Output the (x, y) coordinate of the center of the cell containing the given text.  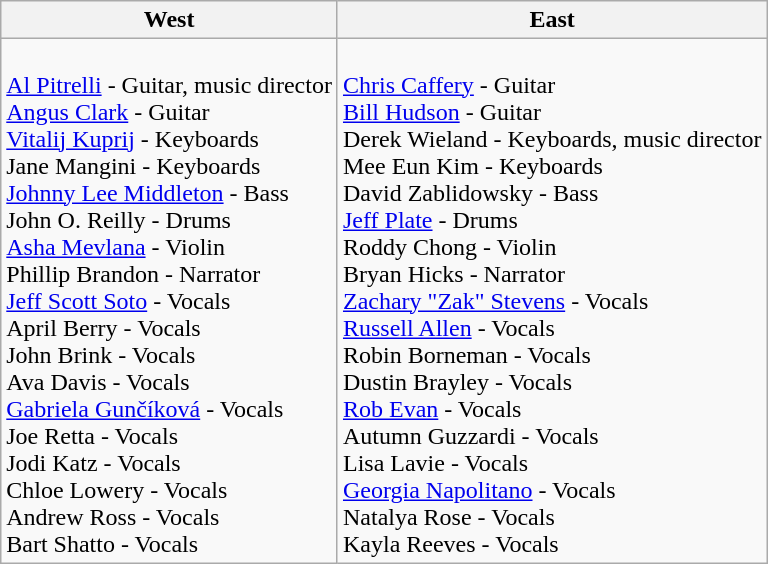
East (552, 20)
West (170, 20)
